Find where the given text appears and provide that cell's center as (X, Y) coordinate. 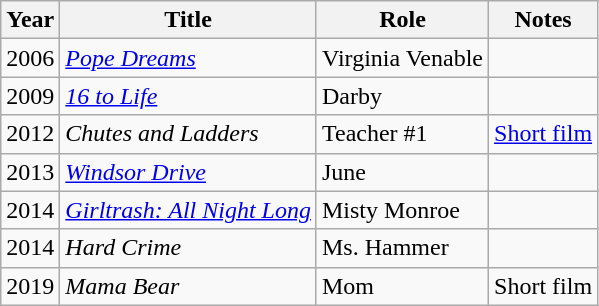
Virginia Venable (402, 58)
Windsor Drive (188, 172)
2006 (30, 58)
2019 (30, 286)
Darby (402, 96)
Mom (402, 286)
Notes (544, 20)
16 to Life (188, 96)
June (402, 172)
Chutes and Ladders (188, 134)
Pope Dreams (188, 58)
2013 (30, 172)
Hard Crime (188, 248)
Misty Monroe (402, 210)
Title (188, 20)
2012 (30, 134)
Mama Bear (188, 286)
Ms. Hammer (402, 248)
Year (30, 20)
Role (402, 20)
Teacher #1 (402, 134)
Girltrash: All Night Long (188, 210)
2009 (30, 96)
